Capture the cell that displays the provided text and extract its (x, y) central coordinate. 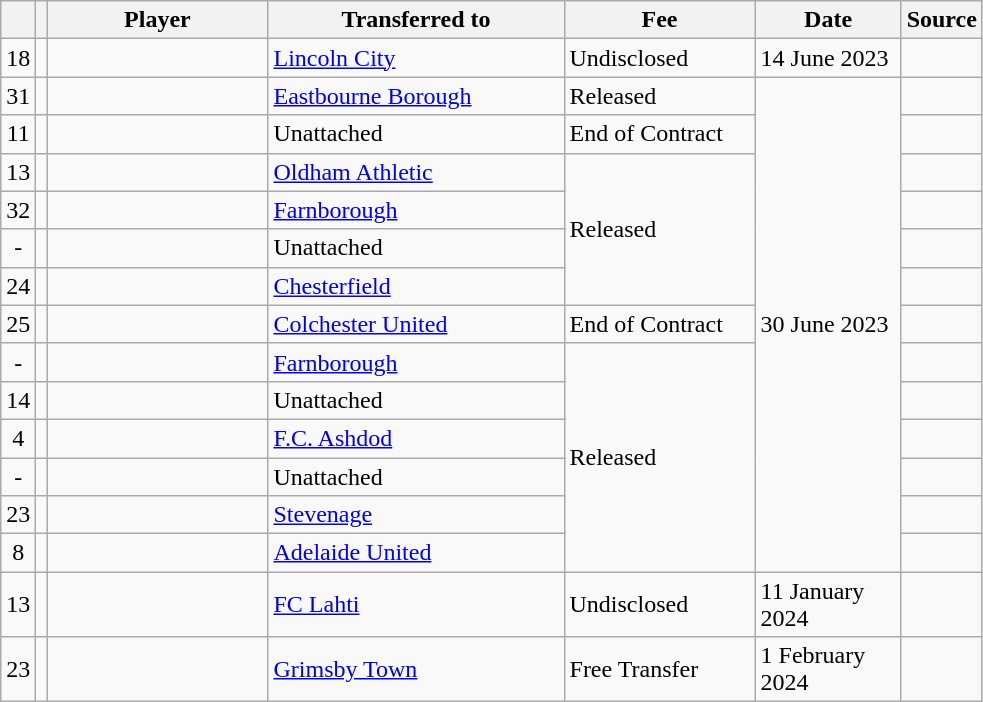
Free Transfer (660, 670)
Lincoln City (416, 58)
11 (18, 134)
18 (18, 58)
Player (158, 20)
1 February 2024 (828, 670)
11 January 2024 (828, 604)
32 (18, 210)
Eastbourne Borough (416, 96)
FC Lahti (416, 604)
Adelaide United (416, 553)
4 (18, 438)
24 (18, 286)
Transferred to (416, 20)
Chesterfield (416, 286)
Fee (660, 20)
25 (18, 324)
14 June 2023 (828, 58)
8 (18, 553)
Date (828, 20)
30 June 2023 (828, 324)
Source (942, 20)
Stevenage (416, 515)
F.C. Ashdod (416, 438)
14 (18, 400)
Colchester United (416, 324)
Oldham Athletic (416, 172)
Grimsby Town (416, 670)
31 (18, 96)
